Search for the cell housing the specified text and yield its (X, Y) center coordinate. 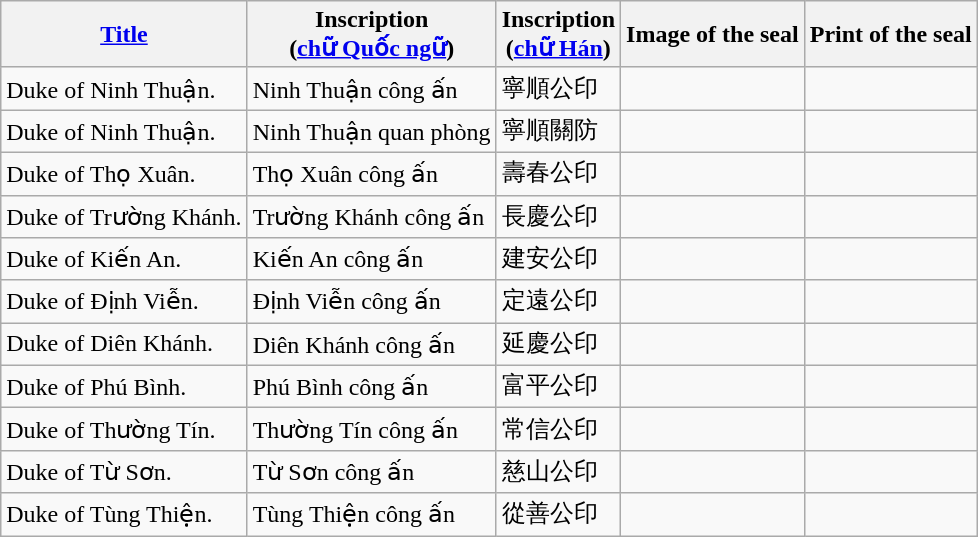
Duke of Kiến An. (124, 260)
Định Viễn công ấn (372, 302)
Inscription(chữ Hán) (558, 34)
Phú Bình công ấn (372, 386)
定遠公印 (558, 302)
Image of the seal (713, 34)
建安公印 (558, 260)
Duke of Thọ Xuân. (124, 174)
Tùng Thiện công ấn (372, 514)
常信公印 (558, 430)
Duke of Thường Tín. (124, 430)
Kiến An công ấn (372, 260)
延慶公印 (558, 344)
Ninh Thuận quan phòng (372, 132)
Từ Sơn công ấn (372, 472)
Trường Khánh công ấn (372, 216)
慈山公印 (558, 472)
Duke of Trường Khánh. (124, 216)
Duke of Tùng Thiện. (124, 514)
壽春公印 (558, 174)
Title (124, 34)
寧順關防 (558, 132)
Duke of Phú Bình. (124, 386)
Print of the seal (890, 34)
Inscription(chữ Quốc ngữ) (372, 34)
寧順公印 (558, 88)
從善公印 (558, 514)
富平公印 (558, 386)
Duke of Định Viễn. (124, 302)
Ninh Thuận công ấn (372, 88)
Duke of Từ Sơn. (124, 472)
Thường Tín công ấn (372, 430)
Diên Khánh công ấn (372, 344)
Duke of Diên Khánh. (124, 344)
長慶公印 (558, 216)
Thọ Xuân công ấn (372, 174)
